Extract the [X, Y] coordinate from the center of the cell holding the provided text.  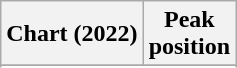
Chart (2022) [72, 34]
Peakposition [189, 34]
